Return the [x, y] coordinate for the center point of the cell that contains the specified text.  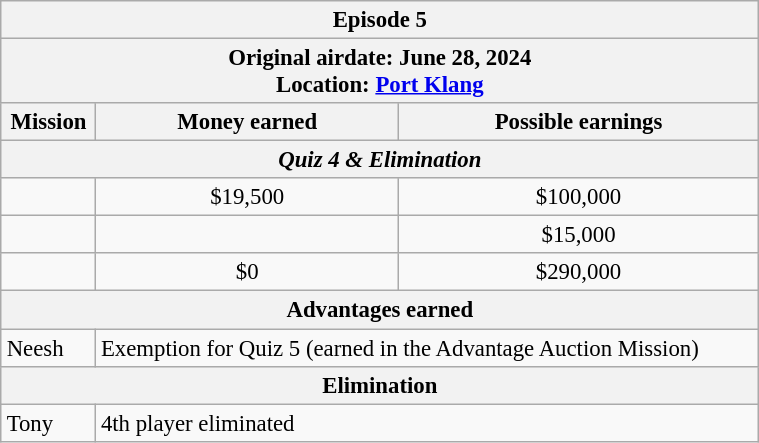
Money earned [248, 122]
Quiz 4 & Elimination [380, 160]
Mission [48, 122]
Advantages earned [380, 310]
$19,500 [248, 197]
$15,000 [578, 235]
Original airdate: June 28, 2024Location: Port Klang [380, 70]
$290,000 [578, 272]
Exemption for Quiz 5 (earned in the Advantage Auction Mission) [428, 347]
$0 [248, 272]
$100,000 [578, 197]
Tony [48, 423]
Possible earnings [578, 122]
Elimination [380, 385]
Neesh [48, 347]
4th player eliminated [428, 423]
Episode 5 [380, 20]
